From the cell containing the given text, extract its center point as [X, Y] coordinate. 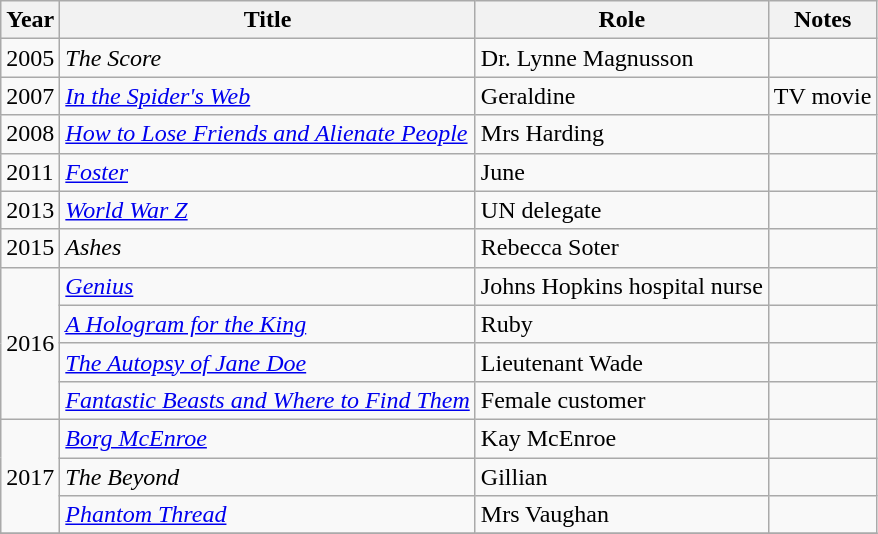
How to Lose Friends and Alienate People [268, 134]
Borg McEnroe [268, 438]
The Beyond [268, 477]
Fantastic Beasts and Where to Find Them [268, 400]
Title [268, 20]
The Score [268, 58]
2011 [30, 172]
2016 [30, 343]
Kay McEnroe [622, 438]
Foster [268, 172]
Mrs Harding [622, 134]
June [622, 172]
Female customer [622, 400]
Phantom Thread [268, 515]
Rebecca Soter [622, 248]
World War Z [268, 210]
Ashes [268, 248]
Gillian [622, 477]
Role [622, 20]
Notes [822, 20]
2005 [30, 58]
TV movie [822, 96]
2013 [30, 210]
Lieutenant Wade [622, 362]
Geraldine [622, 96]
Dr. Lynne Magnusson [622, 58]
The Autopsy of Jane Doe [268, 362]
Johns Hopkins hospital nurse [622, 286]
UN delegate [622, 210]
2017 [30, 476]
Mrs Vaughan [622, 515]
2007 [30, 96]
Genius [268, 286]
In the Spider's Web [268, 96]
2015 [30, 248]
Year [30, 20]
2008 [30, 134]
Ruby [622, 324]
A Hologram for the King [268, 324]
